Search for the cell housing the specified text and yield its [x, y] center coordinate. 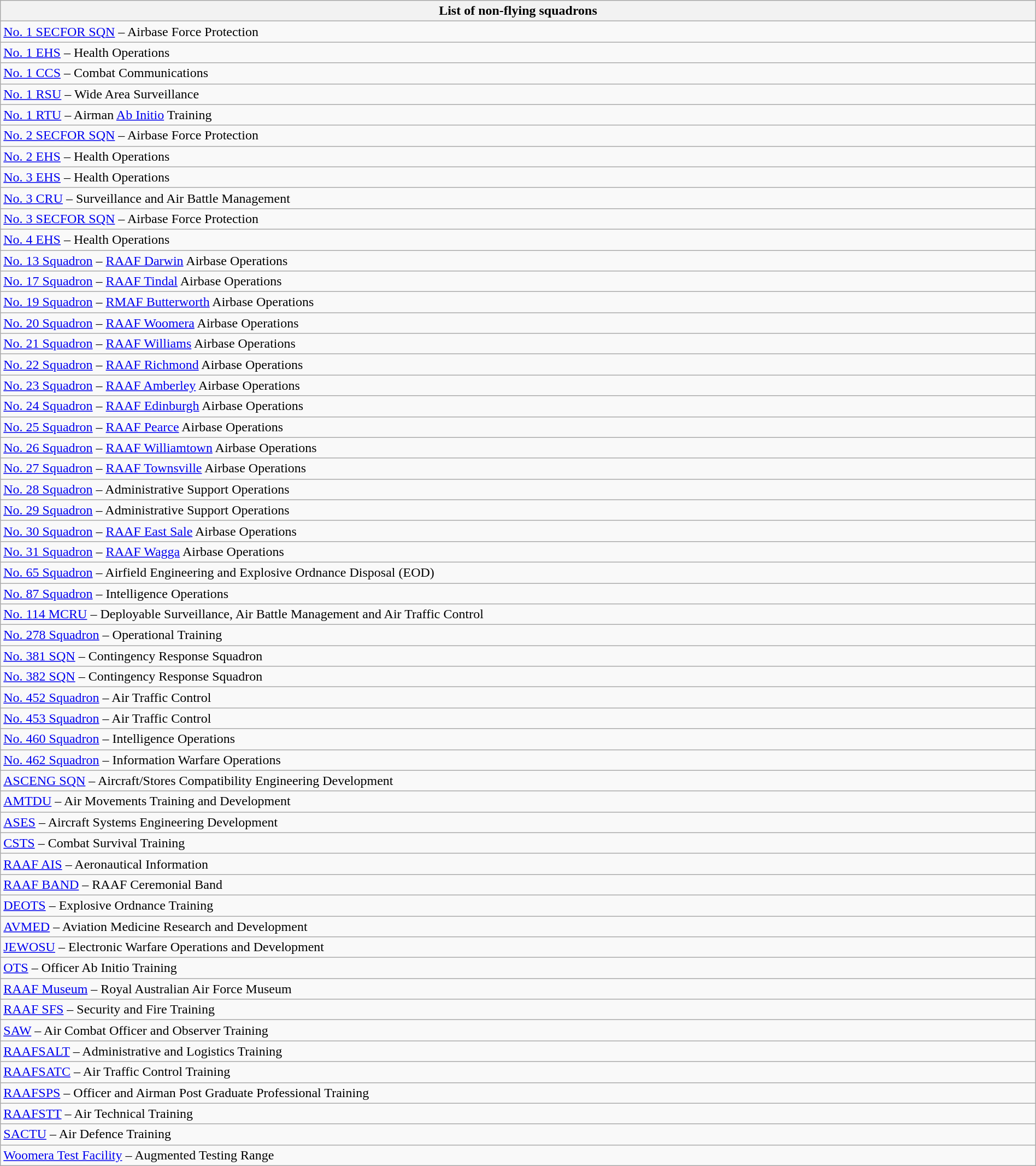
RAAFSATC – Air Traffic Control Training [518, 1072]
No. 462 Squadron – Information Warfare Operations [518, 760]
RAAF AIS – Aeronautical Information [518, 864]
No. 24 Squadron – RAAF Edinburgh Airbase Operations [518, 406]
DEOTS – Explosive Ordnance Training [518, 905]
RAAFSPS – Officer and Airman Post Graduate Professional Training [518, 1093]
No. 1 RTU – Airman Ab Initio Training [518, 115]
JEWOSU – Electronic Warfare Operations and Development [518, 947]
OTS – Officer Ab Initio Training [518, 968]
No. 3 EHS – Health Operations [518, 177]
ASCENG SQN – Aircraft/Stores Compatibility Engineering Development [518, 781]
SAW – Air Combat Officer and Observer Training [518, 1030]
No. 87 Squadron – Intelligence Operations [518, 593]
No. 21 Squadron – RAAF Williams Airbase Operations [518, 344]
No. 460 Squadron – Intelligence Operations [518, 739]
No. 28 Squadron – Administrative Support Operations [518, 489]
No. 27 Squadron – RAAF Townsville Airbase Operations [518, 468]
No. 29 Squadron – Administrative Support Operations [518, 510]
No. 453 Squadron – Air Traffic Control [518, 718]
No. 1 RSU – Wide Area Surveillance [518, 94]
No. 19 Squadron – RMAF Butterworth Airbase Operations [518, 302]
No. 1 EHS – Health Operations [518, 52]
No. 23 Squadron – RAAF Amberley Airbase Operations [518, 385]
RAAF SFS – Security and Fire Training [518, 1010]
List of non-flying squadrons [518, 11]
No. 17 Squadron – RAAF Tindal Airbase Operations [518, 282]
No. 22 Squadron – RAAF Richmond Airbase Operations [518, 365]
No. 3 CRU – Surveillance and Air Battle Management [518, 198]
No. 13 Squadron – RAAF Darwin Airbase Operations [518, 261]
AVMED – Aviation Medicine Research and Development [518, 927]
No. 30 Squadron – RAAF East Sale Airbase Operations [518, 531]
No. 452 Squadron – Air Traffic Control [518, 698]
No. 31 Squadron – RAAF Wagga Airbase Operations [518, 552]
SACTU – Air Defence Training [518, 1134]
No. 278 Squadron – Operational Training [518, 635]
RAAF BAND – RAAF Ceremonial Band [518, 884]
No. 3 SECFOR SQN – Airbase Force Protection [518, 219]
No. 382 SQN – Contingency Response Squadron [518, 677]
RAAFSTT – Air Technical Training [518, 1114]
No. 2 SECFOR SQN – Airbase Force Protection [518, 136]
AMTDU – Air Movements Training and Development [518, 801]
Woomera Test Facility – Augmented Testing Range [518, 1155]
No. 2 EHS – Health Operations [518, 156]
No. 65 Squadron – Airfield Engineering and Explosive Ordnance Disposal (EOD) [518, 572]
No. 1 SECFOR SQN – Airbase Force Protection [518, 32]
No. 381 SQN – Contingency Response Squadron [518, 656]
RAAF Museum – Royal Australian Air Force Museum [518, 989]
No. 26 Squadron – RAAF Williamtown Airbase Operations [518, 448]
No. 25 Squadron – RAAF Pearce Airbase Operations [518, 427]
ASES – Aircraft Systems Engineering Development [518, 822]
No. 1 CCS – Combat Communications [518, 73]
RAAFSALT – Administrative and Logistics Training [518, 1051]
No. 114 MCRU – Deployable Surveillance, Air Battle Management and Air Traffic Control [518, 614]
No. 4 EHS – Health Operations [518, 239]
No. 20 Squadron – RAAF Woomera Airbase Operations [518, 323]
CSTS – Combat Survival Training [518, 843]
